Pinpoint the cell where the given text exists, returning its (x, y) midpoint coordinate. 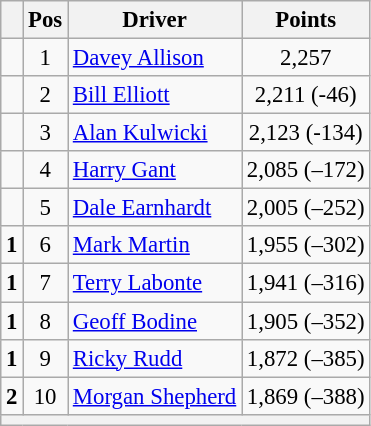
2,211 (-46) (306, 95)
2,085 (–172) (306, 170)
Mark Martin (155, 245)
5 (46, 208)
Ricky Rudd (155, 358)
Geoff Bodine (155, 321)
Terry Labonte (155, 283)
2,123 (-134) (306, 133)
4 (46, 170)
Davey Allison (155, 58)
1,869 (–388) (306, 396)
3 (46, 133)
10 (46, 396)
Bill Elliott (155, 95)
6 (46, 245)
2,005 (–252) (306, 208)
1,941 (–316) (306, 283)
2,257 (306, 58)
8 (46, 321)
Dale Earnhardt (155, 208)
7 (46, 283)
Points (306, 20)
1,905 (–352) (306, 321)
Alan Kulwicki (155, 133)
Pos (46, 20)
Driver (155, 20)
1,872 (–385) (306, 358)
Harry Gant (155, 170)
1,955 (–302) (306, 245)
9 (46, 358)
Morgan Shepherd (155, 396)
